For the text-containing cell, return its midpoint in (x, y) coordinate format. 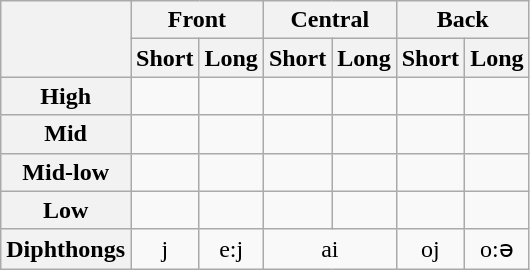
Front (198, 20)
Low (66, 210)
Central (330, 20)
Mid-low (66, 172)
o:ə (497, 249)
j (165, 249)
ai (330, 249)
oj (430, 249)
Back (462, 20)
Mid (66, 134)
High (66, 96)
e:j (231, 249)
Diphthongs (66, 249)
